Locate the cell with the specified text and output its (x, y) center coordinate. 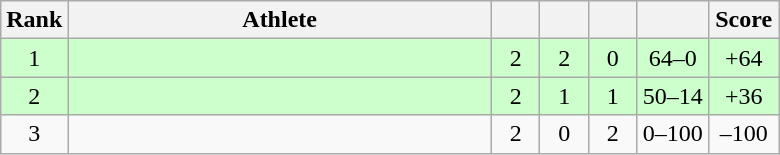
+64 (744, 58)
Rank (34, 20)
0–100 (672, 134)
50–14 (672, 96)
3 (34, 134)
Athlete (280, 20)
Score (744, 20)
–100 (744, 134)
+36 (744, 96)
64–0 (672, 58)
